Extract the [X, Y] coordinate from the center of the cell holding the provided text.  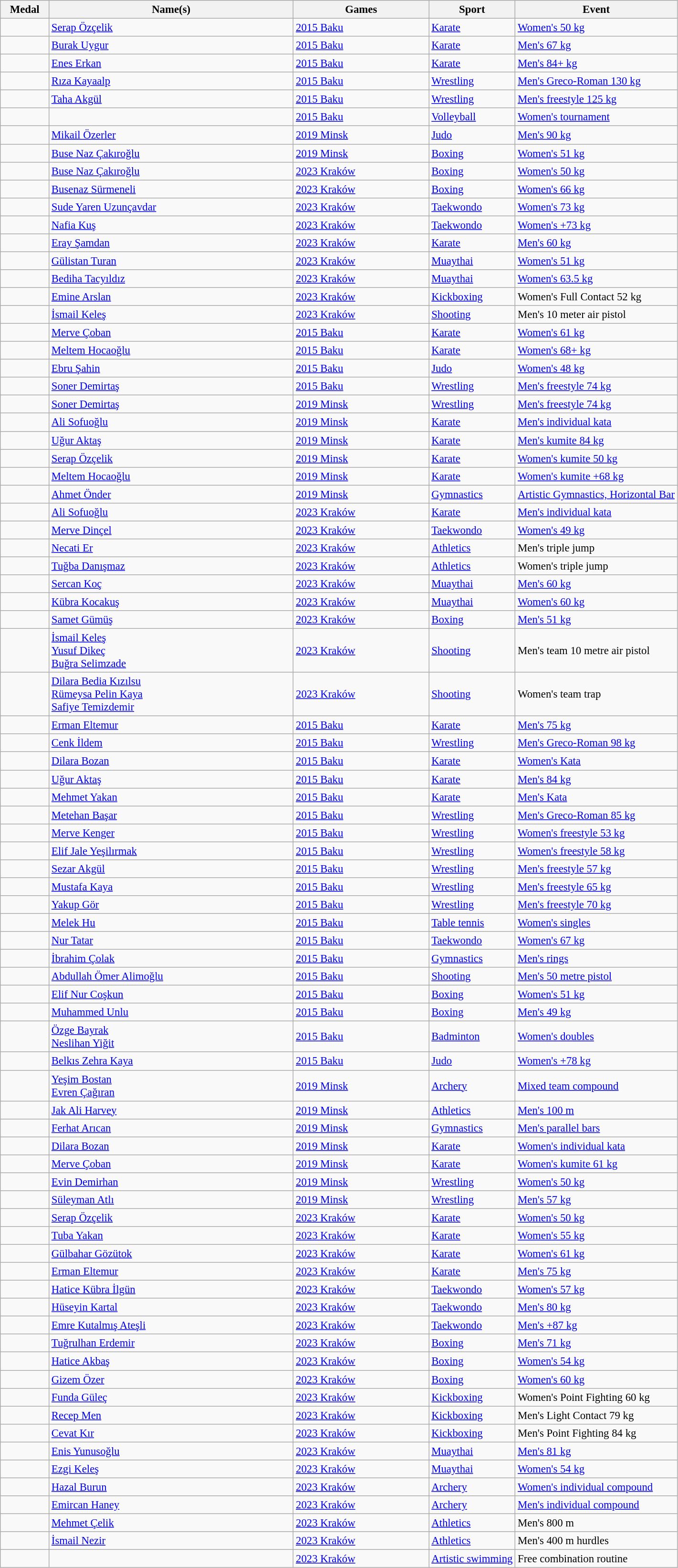
Men's Greco-Roman 130 kg [596, 81]
Melek Hu [171, 922]
Sport [472, 10]
Women's 68+ kg [596, 350]
İbrahim Çolak [171, 959]
Men's 51 kg [596, 620]
Women's team trap [596, 694]
Ahmet Önder [171, 494]
Necati Er [171, 548]
Table tennis [472, 922]
Women's Full Contact 52 kg [596, 297]
Women's doubles [596, 1037]
Emre Kutalmış Ateşli [171, 1325]
Busenaz Sürmeneli [171, 189]
Men's Greco-Roman 85 kg [596, 815]
Men's kumite 84 kg [596, 440]
Belkıs Zehra Kaya [171, 1061]
İsmail Keleş [171, 315]
Dilara Bedia KızılsuRümeysa Pelin KayaSafiye Temizdemir [171, 694]
Gülistan Turan [171, 261]
Ezgi Keleş [171, 1469]
Elif Nur Coşkun [171, 995]
Games [361, 10]
Merve Kenger [171, 833]
Funda Güleç [171, 1397]
Mustafa Kaya [171, 887]
Tuğba Danışmaz [171, 566]
Tuba Yakan [171, 1236]
Enes Erkan [171, 64]
Women's triple jump [596, 566]
Emine Arslan [171, 297]
Men's team 10 metre air pistol [596, 651]
Cevat Kır [171, 1433]
Men's triple jump [596, 548]
Men's 57 kg [596, 1200]
Badminton [472, 1037]
Men's Kata [596, 797]
Men's +87 kg [596, 1325]
Men's Point Fighting 84 kg [596, 1433]
Men's Light Contact 79 kg [596, 1415]
Metehan Başar [171, 815]
Artistic Gymnastics, Horizontal Bar [596, 494]
Women's 55 kg [596, 1236]
Merve Dinçel [171, 530]
Men's 50 metre pistol [596, 976]
Volleyball [472, 117]
Gizem Özer [171, 1379]
Men's Greco-Roman 98 kg [596, 743]
Women's tournament [596, 117]
Women's 73 kg [596, 207]
Samet Gümüş [171, 620]
Men's freestyle 125 kg [596, 99]
Artistic swimming [472, 1559]
Süleyman Atlı [171, 1200]
Muhammed Unlu [171, 1012]
Kübra Kocakuş [171, 602]
Emircan Haney [171, 1505]
Men's 400 m hurdles [596, 1541]
Yakup Gör [171, 905]
Women's +78 kg [596, 1061]
Sezar Akgül [171, 869]
Men's 100 m [596, 1110]
Men's parallel bars [596, 1128]
Mehmet Çelik [171, 1523]
Men's 71 kg [596, 1343]
Women's 66 kg [596, 189]
Taha Akgül [171, 99]
Mixed team compound [596, 1086]
Men's 84+ kg [596, 64]
Eray Şamdan [171, 243]
Men's freestyle 70 kg [596, 905]
Men's 800 m [596, 1523]
Mehmet Yakan [171, 797]
Women's individual compound [596, 1487]
Sude Yaren Uzunçavdar [171, 207]
Gülbahar Gözütok [171, 1254]
Recep Men [171, 1415]
Women's Point Fighting 60 kg [596, 1397]
Women's freestyle 53 kg [596, 833]
Burak Uygur [171, 45]
Abdullah Ömer Alimoğlu [171, 976]
Women's freestyle 58 kg [596, 851]
Women's 67 kg [596, 941]
Men's 90 kg [596, 135]
Men's 67 kg [596, 45]
Women's 63.5 kg [596, 279]
Cenk İldem [171, 743]
Event [596, 10]
Nur Tatar [171, 941]
Women's Kata [596, 761]
Elif Jale Yeşilırmak [171, 851]
Men's rings [596, 959]
Hüseyin Kartal [171, 1307]
Nafia Kuş [171, 225]
Men's 80 kg [596, 1307]
Men's 81 kg [596, 1451]
Enis Yunusoğlu [171, 1451]
Özge BayrakNeslihan Yiğit [171, 1037]
Hatice Akbaş [171, 1361]
Women's kumite 61 kg [596, 1164]
Women's kumite 50 kg [596, 458]
Men's freestyle 65 kg [596, 887]
Women's 49 kg [596, 530]
Evin Demirhan [171, 1182]
Women's +73 kg [596, 225]
Women's kumite +68 kg [596, 476]
Ebru Şahin [171, 369]
Women's 48 kg [596, 369]
Rıza Kayaalp [171, 81]
Tuğrulhan Erdemir [171, 1343]
Free combination routine [596, 1559]
Hazal Burun [171, 1487]
Men's 84 kg [596, 779]
İsmail KeleşYusuf DikeçBuğra Selimzade [171, 651]
Women's singles [596, 922]
Women's 57 kg [596, 1290]
Name(s) [171, 10]
Men's 49 kg [596, 1012]
Sercan Koç [171, 584]
Men's individual compound [596, 1505]
Ferhat Arıcan [171, 1128]
Yeşim BostanEvren Çağıran [171, 1086]
Bediha Tacyıldız [171, 279]
Medal [25, 10]
Men's 10 meter air pistol [596, 315]
Hatice Kübra İlgün [171, 1290]
İsmail Nezir [171, 1541]
Men's freestyle 57 kg [596, 869]
Mikail Özerler [171, 135]
Women's individual kata [596, 1146]
Jak Ali Harvey [171, 1110]
